For the text-containing cell, return its midpoint in (X, Y) coordinate format. 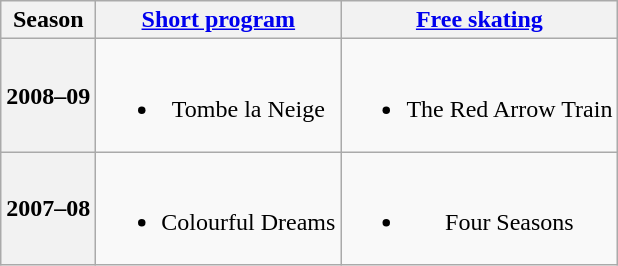
Colourful Dreams (218, 208)
Free skating (480, 20)
2008–09 (48, 96)
Tombe la Neige (218, 96)
Season (48, 20)
The Red Arrow Train (480, 96)
Short program (218, 20)
Four Seasons (480, 208)
2007–08 (48, 208)
